Pinpoint the cell where the given text exists, returning its [x, y] midpoint coordinate. 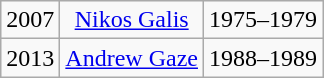
1988–1989 [262, 58]
Andrew Gaze [132, 58]
Nikos Galis [132, 20]
2007 [30, 20]
2013 [30, 58]
1975–1979 [262, 20]
